Extract the [X, Y] coordinate from the center of the cell holding the provided text.  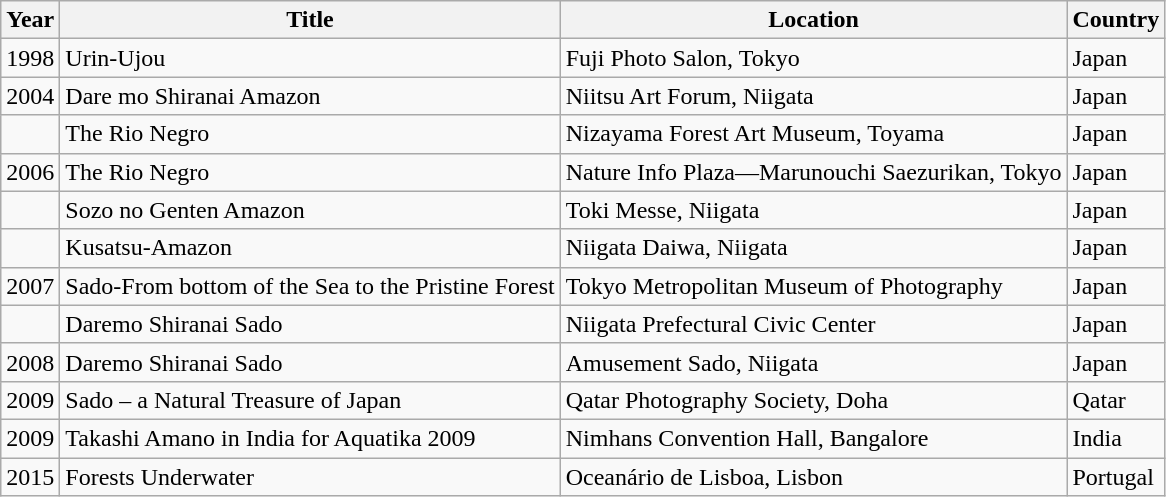
Year [30, 20]
Nizayama Forest Art Museum, Toyama [814, 134]
Portugal [1116, 477]
2008 [30, 362]
Qatar Photography Society, Doha [814, 400]
Nimhans Convention Hall, Bangalore [814, 438]
Location [814, 20]
Niitsu Art Forum, Niigata [814, 96]
Oceanário de Lisboa, Lisbon [814, 477]
Amusement Sado, Niigata [814, 362]
Tokyo Metropolitan Museum of Photography [814, 286]
Sado – a Natural Treasure of Japan [310, 400]
India [1116, 438]
Kusatsu-Amazon [310, 248]
Country [1116, 20]
Title [310, 20]
Niigata Daiwa, Niigata [814, 248]
Forests Underwater [310, 477]
Urin-Ujou [310, 58]
Nature Info Plaza—Marunouchi Saezurikan, Tokyo [814, 172]
Qatar [1116, 400]
2004 [30, 96]
1998 [30, 58]
2015 [30, 477]
Sozo no Genten Amazon [310, 210]
Fuji Photo Salon, Tokyo [814, 58]
Takashi Amano in India for Aquatika 2009 [310, 438]
2007 [30, 286]
Dare mo Shiranai Amazon [310, 96]
Niigata Prefectural Civic Center [814, 324]
2006 [30, 172]
Toki Messe, Niigata [814, 210]
Sado-From bottom of the Sea to the Pristine Forest [310, 286]
